For the text-containing cell, return its midpoint in [x, y] coordinate format. 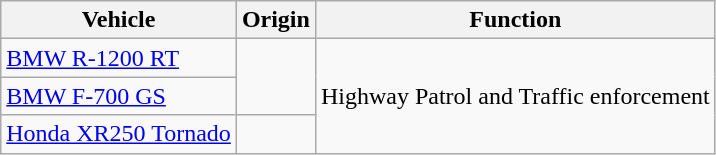
Highway Patrol and Traffic enforcement [515, 96]
Vehicle [119, 20]
Honda XR250 Tornado [119, 134]
BMW R-1200 RT [119, 58]
BMW F-700 GS [119, 96]
Origin [276, 20]
Function [515, 20]
